Extract the (X, Y) coordinate from the center of the cell holding the provided text.  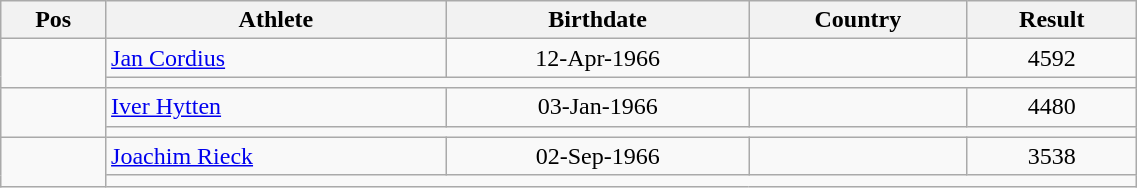
02-Sep-1966 (598, 156)
Pos (54, 20)
Result (1052, 20)
Athlete (276, 20)
12-Apr-1966 (598, 58)
03-Jan-1966 (598, 107)
Iver Hytten (276, 107)
3538 (1052, 156)
4480 (1052, 107)
Joachim Rieck (276, 156)
4592 (1052, 58)
Country (858, 20)
Birthdate (598, 20)
Jan Cordius (276, 58)
